From the cell containing the given text, extract its center point as [x, y] coordinate. 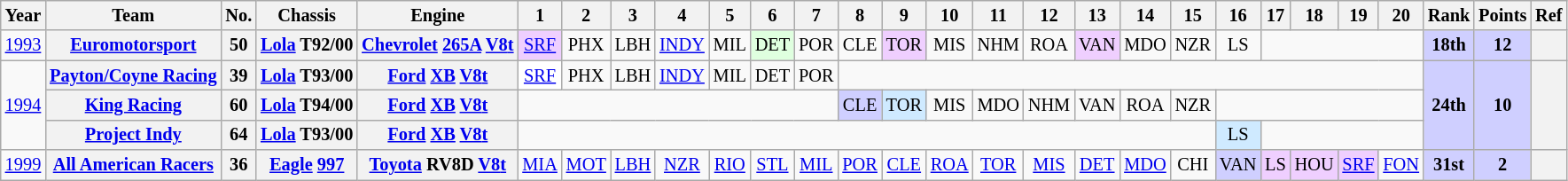
7 [815, 15]
Engine [438, 15]
4 [683, 15]
STL [773, 165]
15 [1193, 15]
Chassis [307, 15]
HOU [1314, 165]
No. [238, 15]
3 [633, 15]
CHI [1193, 165]
9 [904, 15]
Rank [1448, 15]
36 [238, 165]
1999 [23, 165]
Chevrolet 265A V8t [438, 45]
60 [238, 105]
16 [1237, 15]
19 [1359, 15]
MIA [539, 165]
Ref [1548, 15]
17 [1275, 15]
13 [1097, 15]
Lola T92/00 [307, 45]
64 [238, 135]
Lola T94/00 [307, 105]
18 [1314, 15]
Payton/Coyne Racing [133, 75]
24th [1448, 105]
Year [23, 15]
1994 [23, 105]
5 [730, 15]
50 [238, 45]
FON [1400, 165]
1 [539, 15]
6 [773, 15]
Euromotorsport [133, 45]
8 [860, 15]
RIO [730, 165]
All American Racers [133, 165]
11 [998, 15]
Eagle 997 [307, 165]
39 [238, 75]
18th [1448, 45]
MOT [587, 165]
King Racing [133, 105]
Project Indy [133, 135]
31st [1448, 165]
20 [1400, 15]
Points [1502, 15]
1993 [23, 45]
Team [133, 15]
Toyota RV8D V8t [438, 165]
14 [1145, 15]
